Find where the given text appears and provide that cell's center as (x, y) coordinate. 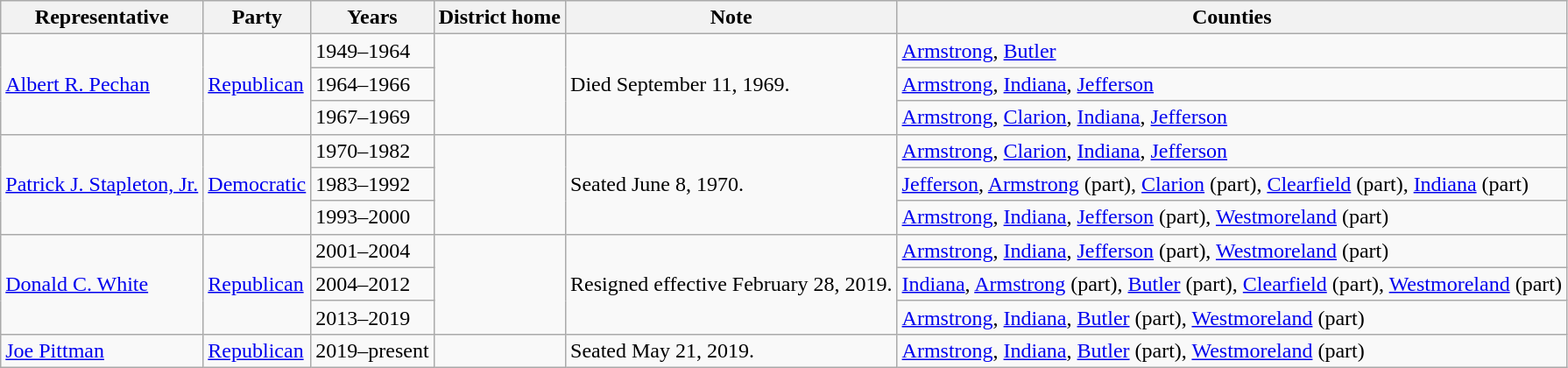
Indiana, Armstrong (part), Butler (part), Clearfield (part), Westmoreland (part) (1232, 284)
Albert R. Pechan (102, 84)
1964–1966 (372, 84)
District home (499, 18)
1970–1982 (372, 151)
1967–1969 (372, 117)
Democratic (258, 184)
Years (372, 18)
Donald C. White (102, 284)
1983–1992 (372, 184)
Armstrong, Butler (1232, 51)
Jefferson, Armstrong (part), Clarion (part), Clearfield (part), Indiana (part) (1232, 184)
1949–1964 (372, 51)
Resigned effective February 28, 2019. (732, 284)
2004–2012 (372, 284)
Party (258, 18)
Representative (102, 18)
1993–2000 (372, 217)
2019–present (372, 350)
Died September 11, 1969. (732, 84)
Armstrong, Indiana, Jefferson (1232, 84)
Patrick J. Stapleton, Jr. (102, 184)
2013–2019 (372, 317)
Counties (1232, 18)
2001–2004 (372, 251)
Note (732, 18)
Seated May 21, 2019. (732, 350)
Joe Pittman (102, 350)
Seated June 8, 1970. (732, 184)
